Return (X, Y) of the center of cell containing provided text 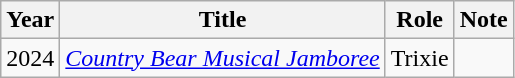
Country Bear Musical Jamboree (222, 58)
Year (30, 20)
2024 (30, 58)
Trixie (420, 58)
Role (420, 20)
Note (484, 20)
Title (222, 20)
